Return the (x, y) coordinate for the center point of the cell that contains the specified text.  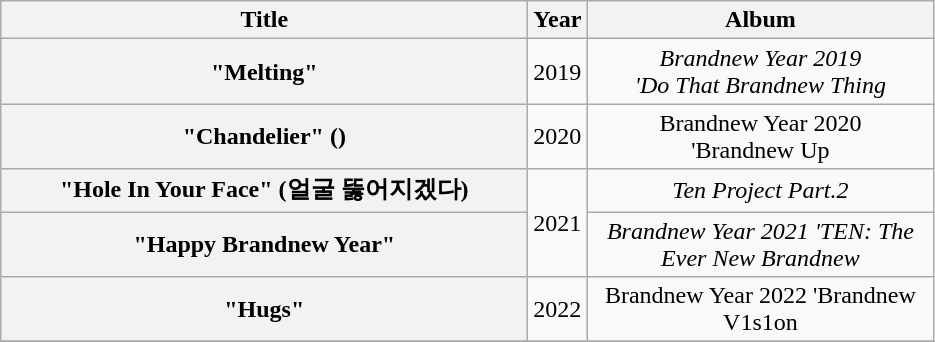
Brandnew Year 2020 'Brandnew Up (760, 136)
"Hugs" (264, 310)
Brandnew Year 2021 'TEN: The Ever New Brandnew (760, 244)
Ten Project Part.2 (760, 190)
Year (558, 20)
Brandnew Year 2022 'Brandnew V1s1on (760, 310)
Brandnew Year 2019 'Do That Brandnew Thing (760, 72)
Title (264, 20)
2021 (558, 223)
"Hole In Your Face" (얼굴 뚫어지겠다) (264, 190)
"Melting" (264, 72)
2020 (558, 136)
2019 (558, 72)
"Chandelier" () (264, 136)
2022 (558, 310)
Album (760, 20)
"Happy Brandnew Year" (264, 244)
